Scan for the cell matching the given text and deliver its (x, y) coordinate at center. 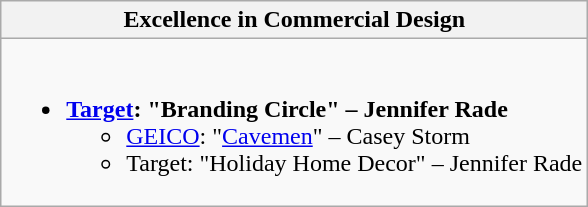
Target: "Branding Circle" – Jennifer RadeGEICO: "Cavemen" – Casey StormTarget: "Holiday Home Decor" – Jennifer Rade (294, 122)
Excellence in Commercial Design (294, 20)
